Find where the given text appears and provide that cell's center as (X, Y) coordinate. 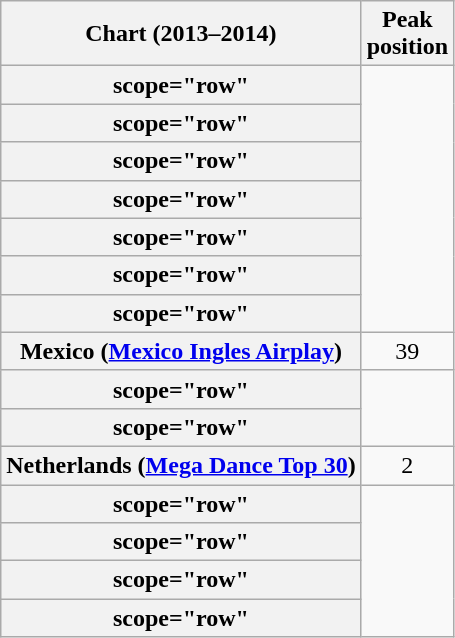
Netherlands (Mega Dance Top 30) (181, 465)
Peakposition (407, 34)
Chart (2013–2014) (181, 34)
Mexico (Mexico Ingles Airplay) (181, 351)
39 (407, 351)
2 (407, 465)
